Return (x, y) of the center of cell containing provided text 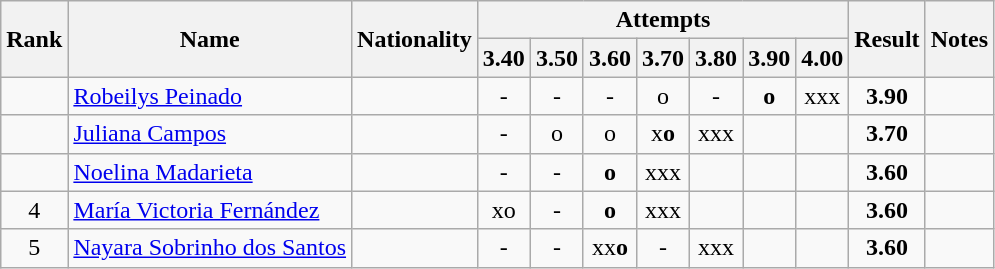
Name (210, 39)
Notes (959, 39)
3.50 (556, 58)
Juliana Campos (210, 134)
Attempts (662, 20)
xxo (610, 248)
Nayara Sobrinho dos Santos (210, 248)
4 (34, 210)
3.80 (716, 58)
Noelina Madarieta (210, 172)
Robeilys Peinado (210, 96)
María Victoria Fernández (210, 210)
5 (34, 248)
Result (887, 39)
Nationality (415, 39)
Rank (34, 39)
3.40 (504, 58)
4.00 (822, 58)
